Search for the cell housing the specified text and yield its (x, y) center coordinate. 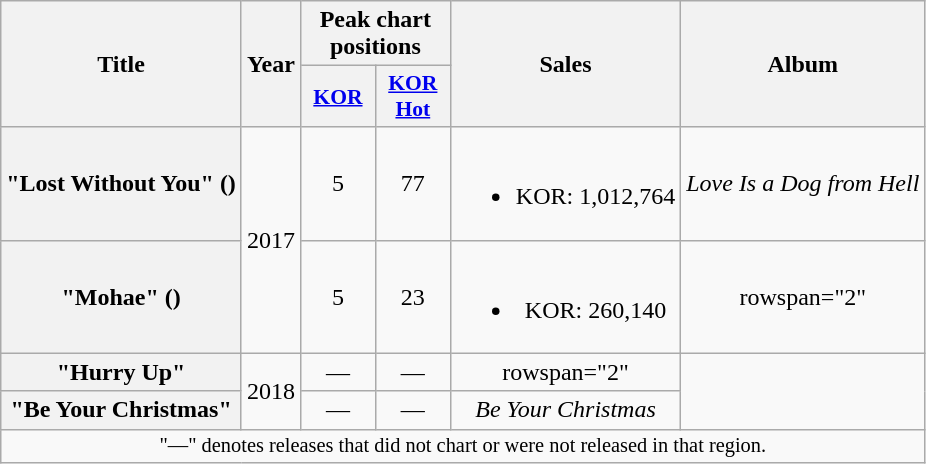
Peak chart positions (375, 34)
"Hurry Up" (122, 372)
23 (412, 296)
KOR: 1,012,764 (565, 184)
KOR (338, 96)
"Lost Without You" () (122, 184)
"—" denotes releases that did not chart or were not released in that region. (463, 446)
2018 (270, 391)
Be Your Christmas (565, 410)
Year (270, 64)
Sales (565, 64)
Title (122, 64)
KORHot (412, 96)
2017 (270, 240)
Love Is a Dog from Hell (803, 184)
KOR: 260,140 (565, 296)
"Mohae" () (122, 296)
77 (412, 184)
Album (803, 64)
"Be Your Christmas" (122, 410)
